Detect which cell encompasses the target text, then output its (X, Y) center coordinate. 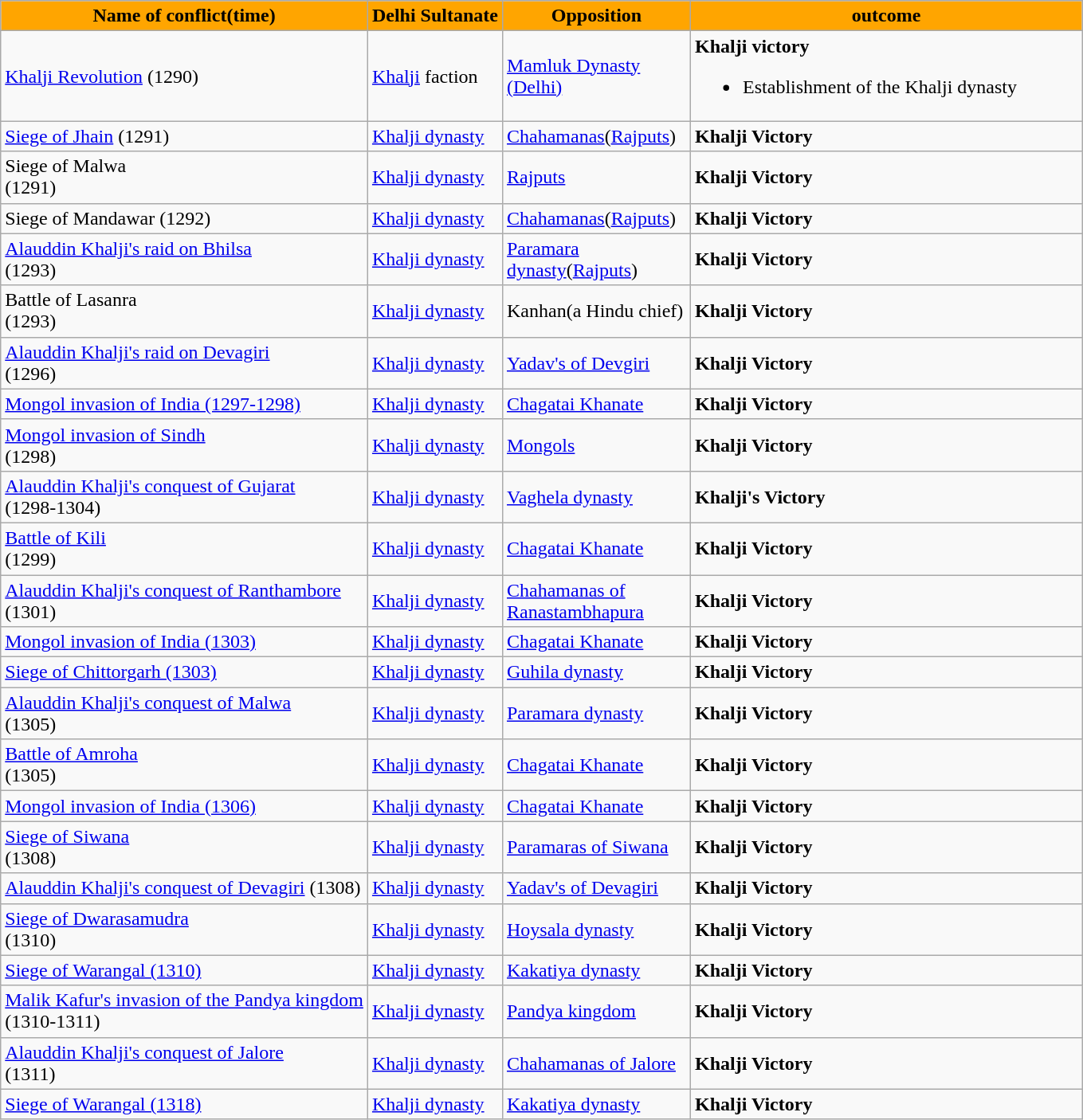
Chahamanas of Ranastambhapura (596, 601)
Siege of Siwana(1308) (185, 848)
Guhila dynasty (596, 672)
Malik Kafur's invasion of the Pandya kingdom(1310-1311) (185, 1012)
Khalji faction (435, 76)
Opposition (596, 16)
Battle of Amroha(1305) (185, 765)
Paramaras of Siwana (596, 848)
Siege of Warangal (1310) (185, 970)
Siege of Warangal (1318) (185, 1104)
Rajputs (596, 177)
Alauddin Khalji's raid on Devagiri(1296) (185, 363)
Alauddin Khalji's conquest of Jalore(1311) (185, 1063)
Name of conflict(time) (185, 16)
Siege of Dwarasamudra(1310) (185, 929)
Mongol invasion of India (1297-1298) (185, 404)
Alauddin Khalji's conquest of Devagiri (1308) (185, 888)
Mongol invasion of India (1303) (185, 642)
Siege of Chittorgarh (1303) (185, 672)
Paramara dynasty (596, 714)
Paramara dynasty(Rajputs) (596, 260)
Yadav's of Devgiri (596, 363)
Mongol invasion of India (1306) (185, 806)
Alauddin Khalji's conquest of Gujarat(1298-1304) (185, 497)
Khalji Revolution (1290) (185, 76)
Battle of Lasanra(1293) (185, 311)
Delhi Sultanate (435, 16)
Chahamanas of Jalore (596, 1063)
Battle of Kili(1299) (185, 548)
Mongols (596, 444)
Vaghela dynasty (596, 497)
Khalji's Victory (886, 497)
Mamluk Dynasty (Delhi) (596, 76)
Siege of Mandawar (1292) (185, 218)
Alauddin Khalji's conquest of Ranthambore(1301) (185, 601)
Hoysala dynasty (596, 929)
Yadav's of Devagiri (596, 888)
Kanhan(a Hindu chief) (596, 311)
Siege of Jhain (1291) (185, 136)
Alauddin Khalji's raid on Bhilsa(1293) (185, 260)
Pandya kingdom (596, 1012)
Khalji victoryEstablishment of the Khalji dynasty (886, 76)
Mongol invasion of Sindh(1298) (185, 444)
Alauddin Khalji's conquest of Malwa(1305) (185, 714)
Siege of Malwa(1291) (185, 177)
outcome (886, 16)
